Return [X, Y] of the center of cell containing provided text 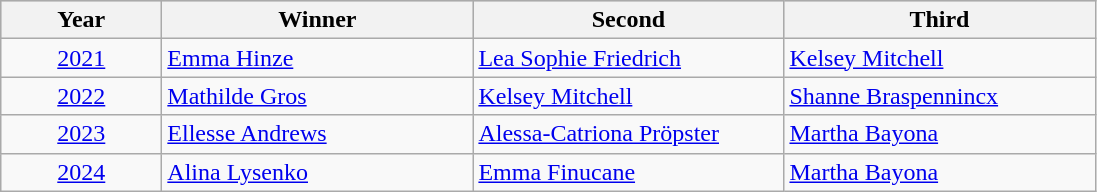
Emma Finucane [628, 172]
Emma Hinze [318, 58]
Lea Sophie Friedrich [628, 58]
2023 [82, 134]
Ellesse Andrews [318, 134]
Year [82, 20]
2021 [82, 58]
Second [628, 20]
2024 [82, 172]
Winner [318, 20]
Shanne Braspennincx [940, 96]
2022 [82, 96]
Mathilde Gros [318, 96]
Alina Lysenko [318, 172]
Third [940, 20]
Alessa-Catriona Pröpster [628, 134]
